For the text-containing cell, return its midpoint in [x, y] coordinate format. 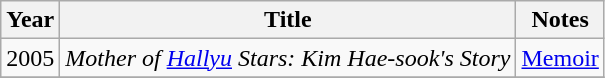
Mother of Hallyu Stars: Kim Hae-sook's Story [288, 58]
2005 [30, 58]
Notes [560, 20]
Year [30, 20]
Memoir [560, 58]
Title [288, 20]
